Detect which cell encompasses the target text, then output its [x, y] center coordinate. 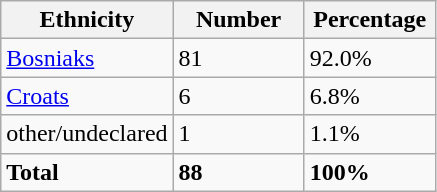
Ethnicity [87, 20]
88 [238, 172]
1.1% [370, 134]
6.8% [370, 96]
81 [238, 58]
1 [238, 134]
92.0% [370, 58]
other/undeclared [87, 134]
Number [238, 20]
Total [87, 172]
Croats [87, 96]
6 [238, 96]
100% [370, 172]
Bosniaks [87, 58]
Percentage [370, 20]
